Locate the cell with the specified text and output its (x, y) center coordinate. 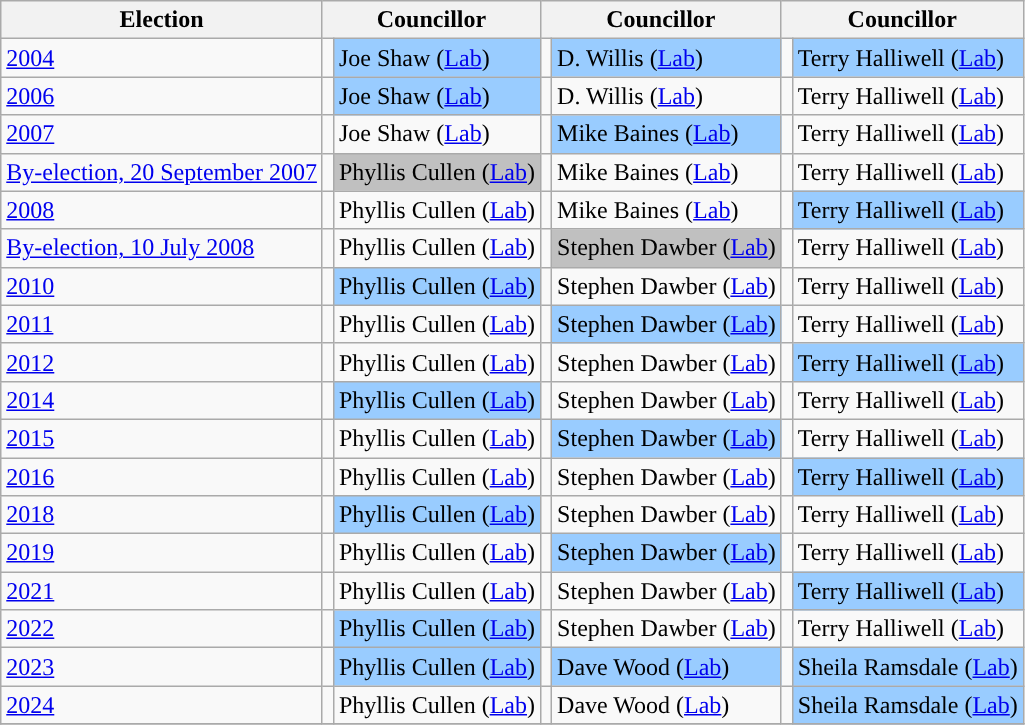
2023 (162, 667)
2006 (162, 96)
By-election, 20 September 2007 (162, 172)
2021 (162, 591)
2018 (162, 515)
2015 (162, 438)
2011 (162, 324)
2024 (162, 705)
2016 (162, 477)
2010 (162, 286)
2007 (162, 134)
2008 (162, 210)
2019 (162, 553)
2012 (162, 362)
By-election, 10 July 2008 (162, 248)
Election (162, 20)
2004 (162, 58)
2022 (162, 629)
2014 (162, 400)
